Output the [x, y] coordinate of the center of the cell containing the given text.  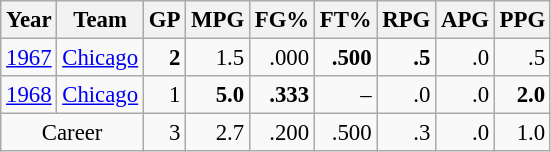
2 [164, 58]
2.7 [218, 133]
RPG [406, 20]
.200 [282, 133]
Year [29, 20]
.3 [406, 133]
– [346, 95]
.333 [282, 95]
.000 [282, 58]
1968 [29, 95]
5.0 [218, 95]
GP [164, 20]
3 [164, 133]
2.0 [522, 95]
MPG [218, 20]
FG% [282, 20]
PPG [522, 20]
1.0 [522, 133]
1.5 [218, 58]
FT% [346, 20]
1 [164, 95]
1967 [29, 58]
APG [466, 20]
Career [72, 133]
Team [100, 20]
